Identify which cell holds the provided text, then report its [X, Y] central coordinate. 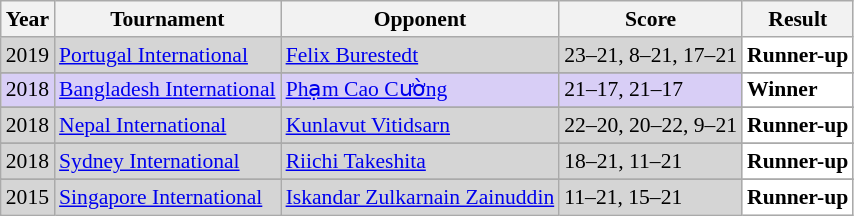
Result [798, 19]
21–17, 21–17 [650, 90]
Score [650, 19]
11–21, 15–21 [650, 197]
Riichi Takeshita [420, 162]
2019 [28, 55]
Phạm Cao Cường [420, 90]
22–20, 20–22, 9–21 [650, 126]
2015 [28, 197]
Iskandar Zulkarnain Zainuddin [420, 197]
Winner [798, 90]
Opponent [420, 19]
Bangladesh International [168, 90]
Portugal International [168, 55]
Year [28, 19]
Sydney International [168, 162]
Felix Burestedt [420, 55]
Nepal International [168, 126]
Tournament [168, 19]
23–21, 8–21, 17–21 [650, 55]
Singapore International [168, 197]
Kunlavut Vitidsarn [420, 126]
18–21, 11–21 [650, 162]
